Detect which cell encompasses the target text, then output its [X, Y] center coordinate. 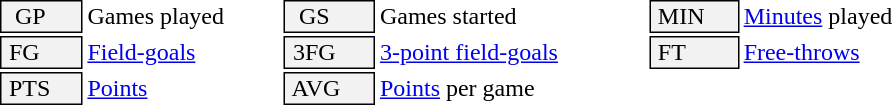
FG [42, 52]
AVG [330, 88]
PTS [42, 88]
Games played [184, 16]
GS [330, 16]
FT [694, 52]
Points per game [512, 88]
Field-goals [184, 52]
Games started [512, 16]
GP [42, 16]
MIN [694, 16]
Points [184, 88]
3FG [330, 52]
3-point field-goals [512, 52]
